From the cell containing the given text, extract its center point as (x, y) coordinate. 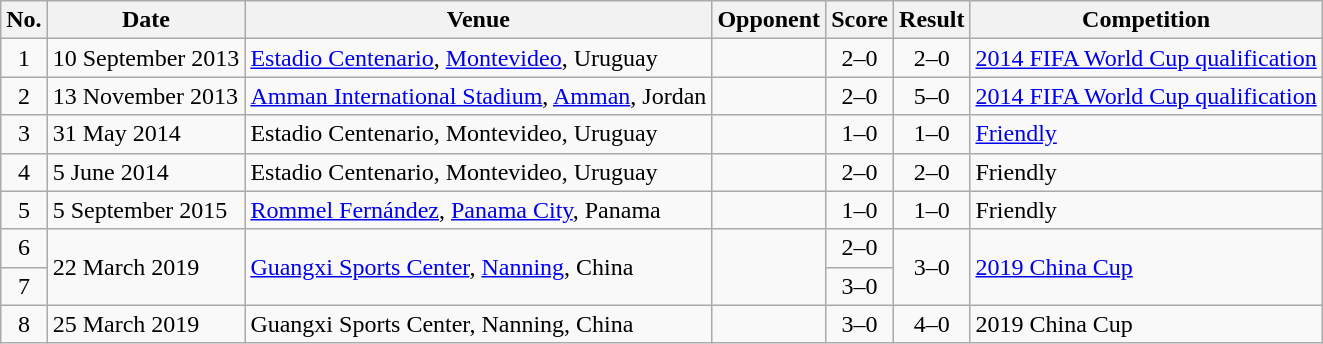
5 June 2014 (146, 172)
1 (24, 58)
4–0 (932, 324)
10 September 2013 (146, 58)
Amman International Stadium, Amman, Jordan (478, 96)
5–0 (932, 96)
4 (24, 172)
Rommel Fernández, Panama City, Panama (478, 210)
Opponent (769, 20)
22 March 2019 (146, 267)
3 (24, 134)
7 (24, 286)
25 March 2019 (146, 324)
8 (24, 324)
No. (24, 20)
Date (146, 20)
5 September 2015 (146, 210)
6 (24, 248)
2 (24, 96)
5 (24, 210)
13 November 2013 (146, 96)
Venue (478, 20)
31 May 2014 (146, 134)
Result (932, 20)
Competition (1146, 20)
Score (860, 20)
